Provide the [X, Y] coordinate of the cell's center where the given text is located.  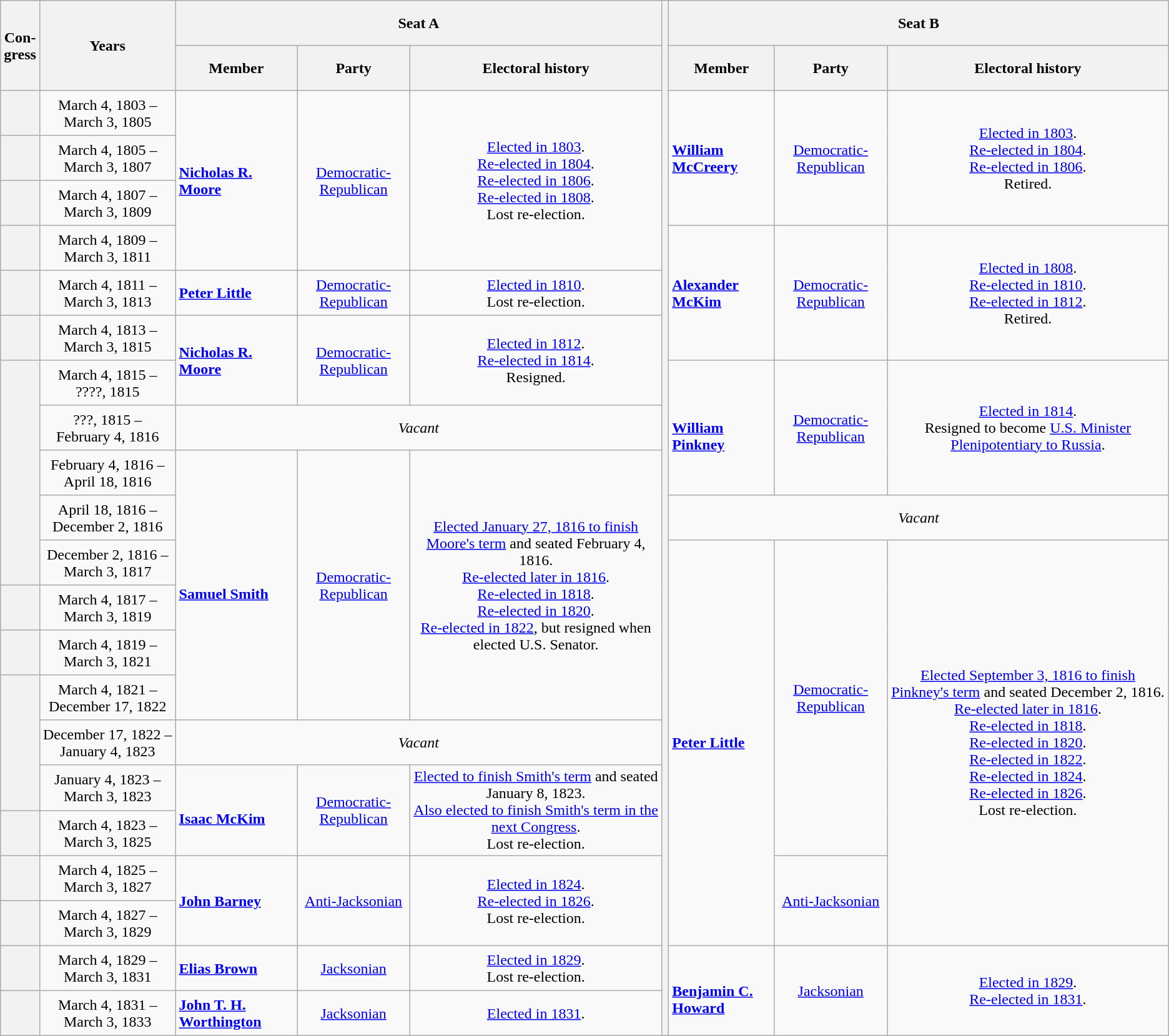
March 4, 1809 –March 3, 1811 [107, 248]
Elected in 1808.Re-elected in 1810.Re-elected in 1812.Retired. [1028, 293]
???, 1815 –February 4, 1816 [107, 428]
December 2, 1816 –March 3, 1817 [107, 563]
March 4, 1807 –March 3, 1809 [107, 203]
February 4, 1816 –April 18, 1816 [107, 473]
March 4, 1819 –March 3, 1821 [107, 653]
January 4, 1823 –March 3, 1823 [107, 788]
Elected in 1831. [536, 1014]
John Barney [236, 901]
April 18, 1816 –December 2, 1816 [107, 518]
Benjamin C. Howard [722, 991]
March 4, 1805 –March 3, 1807 [107, 158]
March 4, 1823 –March 3, 1825 [107, 833]
Elected to finish Smith's term and seated January 8, 1823.Also elected to finish Smith's term in the next Congress.Lost re-election. [536, 811]
William Pinkney [722, 428]
March 4, 1815 –????, 1815 [107, 383]
Con-gress [20, 46]
Elected in 1829.Re-elected in 1831. [1028, 991]
March 4, 1813 –March 3, 1815 [107, 338]
March 4, 1827 –March 3, 1829 [107, 924]
John T. H. Worthington [236, 1014]
Elected in 1810.Lost re-election. [536, 293]
William McCreery [722, 158]
Seat A [418, 23]
March 4, 1829 –March 3, 1831 [107, 969]
March 4, 1825 –March 3, 1827 [107, 879]
Alexander McKim [722, 293]
Elected in 1812.Re-elected in 1814.Resigned. [536, 360]
March 4, 1817 –March 3, 1819 [107, 608]
Seat B [919, 23]
Isaac McKim [236, 811]
Years [107, 46]
Elected in 1803.Re-elected in 1804.Re-elected in 1806.Re-elected in 1808.Lost re-election. [536, 180]
Elected in 1814.Resigned to become U.S. Minister Plenipotentiary to Russia. [1028, 428]
Elected in 1829.Lost re-election. [536, 969]
March 4, 1821 –December 17, 1822 [107, 698]
March 4, 1803 –March 3, 1805 [107, 113]
Samuel Smith [236, 585]
December 17, 1822 –January 4, 1823 [107, 742]
Elected in 1824.Re-elected in 1826.Lost re-election. [536, 901]
March 4, 1831 –March 3, 1833 [107, 1014]
Elias Brown [236, 969]
Elected in 1803.Re-elected in 1804.Re-elected in 1806.Retired. [1028, 158]
March 4, 1811 –March 3, 1813 [107, 293]
